Scan for the cell matching the given text and deliver its [X, Y] coordinate at center. 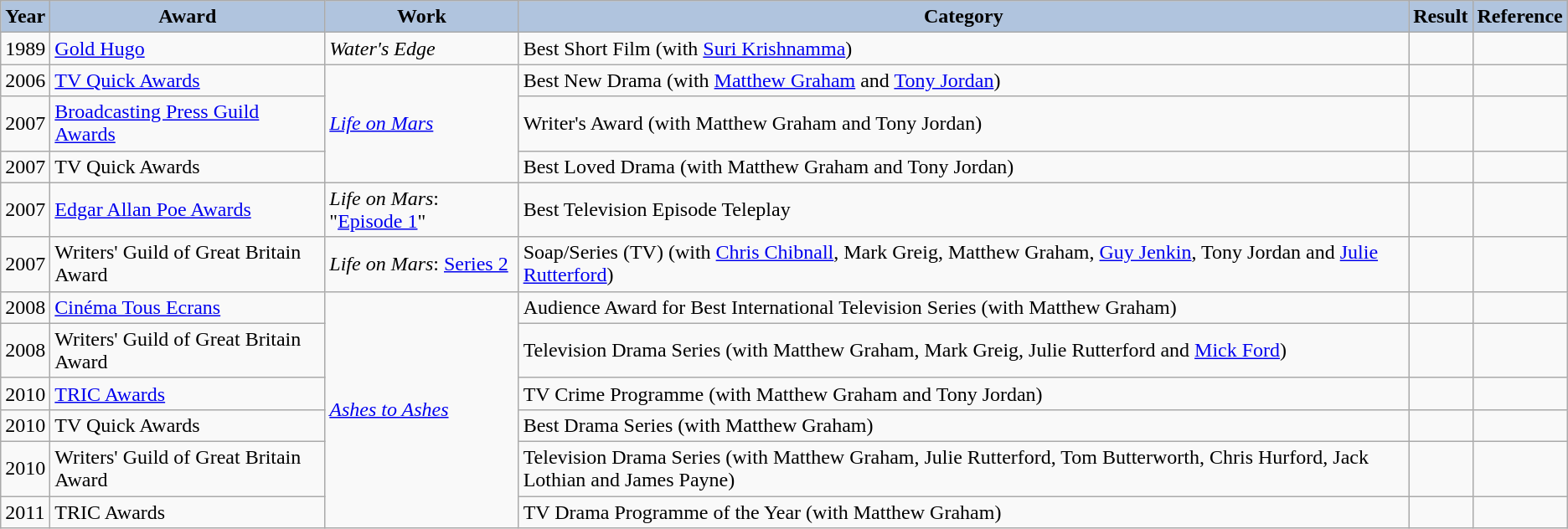
2011 [25, 511]
Best Drama Series (with Matthew Graham) [963, 425]
Award [188, 17]
Result [1441, 17]
Audience Award for Best International Television Series (with Matthew Graham) [963, 307]
Soap/Series (TV) (with Chris Chibnall, Mark Greig, Matthew Graham, Guy Jenkin, Tony Jordan and Julie Rutterford) [963, 264]
Year [25, 17]
Gold Hugo [188, 49]
Cinéma Tous Ecrans [188, 307]
Television Drama Series (with Matthew Graham, Mark Greig, Julie Rutterford and Mick Ford) [963, 350]
Best Loved Drama (with Matthew Graham and Tony Jordan) [963, 167]
Best New Drama (with Matthew Graham and Tony Jordan) [963, 80]
1989 [25, 49]
Life on Mars [422, 124]
Category [963, 17]
Writer's Award (with Matthew Graham and Tony Jordan) [963, 124]
Edgar Allan Poe Awards [188, 209]
Reference [1519, 17]
Broadcasting Press Guild Awards [188, 124]
Work [422, 17]
Best Television Episode Teleplay [963, 209]
Life on Mars: "Episode 1" [422, 209]
2006 [25, 80]
Ashes to Ashes [422, 409]
TV Crime Programme (with Matthew Graham and Tony Jordan) [963, 393]
TV Drama Programme of the Year (with Matthew Graham) [963, 511]
Best Short Film (with Suri Krishnamma) [963, 49]
Water's Edge [422, 49]
Life on Mars: Series 2 [422, 264]
Television Drama Series (with Matthew Graham, Julie Rutterford, Tom Butterworth, Chris Hurford, Jack Lothian and James Payne) [963, 469]
